For the text-containing cell, return its midpoint in [x, y] coordinate format. 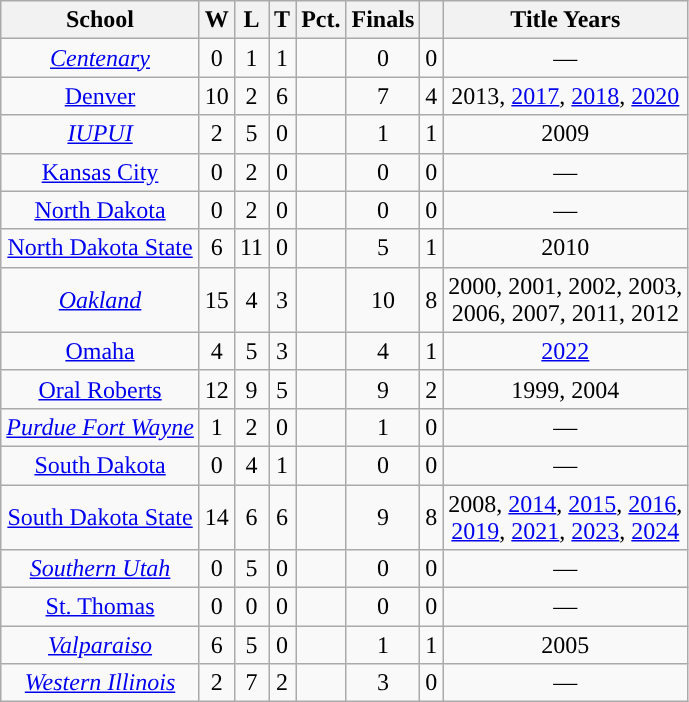
2010 [566, 248]
Kansas City [100, 172]
South Dakota State [100, 516]
Finals [383, 20]
St. Thomas [100, 607]
Title Years [566, 20]
Southern Utah [100, 569]
Purdue Fort Wayne [100, 427]
Centenary [100, 58]
School [100, 20]
2009 [566, 134]
L [251, 20]
T [282, 20]
Oakland [100, 300]
Oral Roberts [100, 389]
IUPUI [100, 134]
12 [216, 389]
14 [216, 516]
11 [251, 248]
2008, 2014, 2015, 2016,2019, 2021, 2023, 2024 [566, 516]
Valparaiso [100, 645]
North Dakota [100, 210]
Omaha [100, 351]
2013, 2017, 2018, 2020 [566, 96]
Western Illinois [100, 683]
15 [216, 300]
South Dakota [100, 465]
Denver [100, 96]
2000, 2001, 2002, 2003,2006, 2007, 2011, 2012 [566, 300]
W [216, 20]
2022 [566, 351]
2005 [566, 645]
1999, 2004 [566, 389]
North Dakota State [100, 248]
Pct. [321, 20]
